Return [X, Y] of the center of cell containing provided text 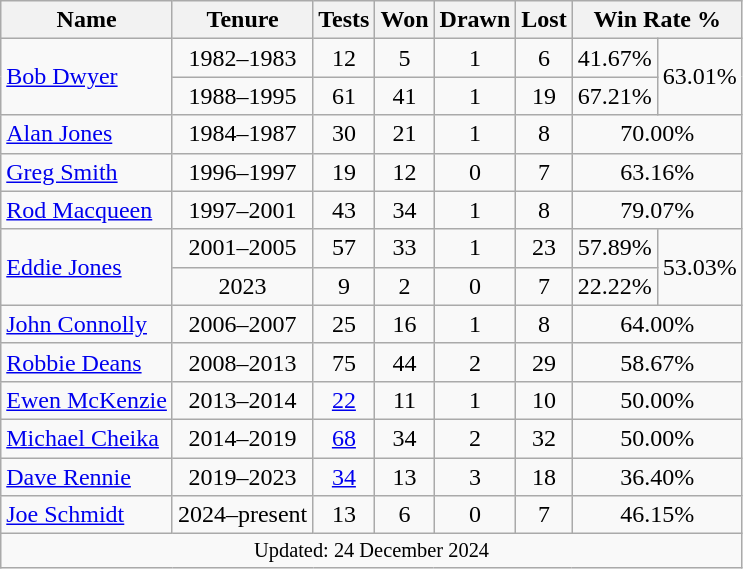
John Connolly [87, 324]
Win Rate % [657, 20]
11 [404, 400]
63.01% [700, 77]
57 [344, 248]
Won [404, 20]
63.16% [657, 172]
2019–2023 [242, 477]
36.40% [657, 477]
57.89% [614, 248]
Greg Smith [87, 172]
23 [544, 248]
Updated: 24 December 2024 [372, 551]
Name [87, 20]
Joe Schmidt [87, 515]
5 [404, 58]
43 [344, 210]
1996–1997 [242, 172]
30 [344, 134]
9 [344, 286]
2008–2013 [242, 362]
1988–1995 [242, 96]
Michael Cheika [87, 438]
22.22% [614, 286]
68 [344, 438]
1997–2001 [242, 210]
Rod Macqueen [87, 210]
64.00% [657, 324]
79.07% [657, 210]
Bob Dwyer [87, 77]
33 [404, 248]
2024–present [242, 515]
32 [544, 438]
Eddie Jones [87, 267]
Robbie Deans [87, 362]
1984–1987 [242, 134]
22 [344, 400]
53.03% [700, 267]
Alan Jones [87, 134]
67.21% [614, 96]
2013–2014 [242, 400]
46.15% [657, 515]
25 [344, 324]
Drawn [475, 20]
Ewen McKenzie [87, 400]
41 [404, 96]
3 [475, 477]
75 [344, 362]
1982–1983 [242, 58]
Dave Rennie [87, 477]
16 [404, 324]
Tenure [242, 20]
29 [544, 362]
10 [544, 400]
58.67% [657, 362]
Lost [544, 20]
41.67% [614, 58]
2023 [242, 286]
18 [544, 477]
61 [344, 96]
Tests [344, 20]
44 [404, 362]
2001–2005 [242, 248]
2014–2019 [242, 438]
2006–2007 [242, 324]
70.00% [657, 134]
21 [404, 134]
